Scan for the cell matching the given text and deliver its (x, y) coordinate at center. 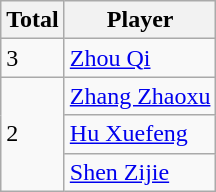
Player (140, 20)
Shen Zijie (140, 172)
Zhang Zhaoxu (140, 96)
Hu Xuefeng (140, 134)
Zhou Qi (140, 58)
2 (33, 134)
Total (33, 20)
3 (33, 58)
